Search for the cell housing the specified text and yield its [x, y] center coordinate. 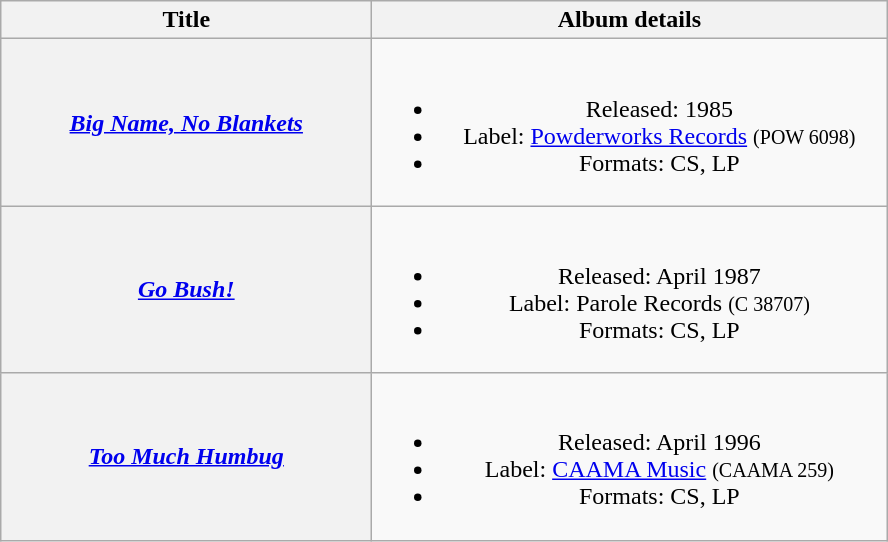
Released: April 1996Label: CAAMA Music (CAAMA 259)Formats: CS, LP [630, 456]
Too Much Humbug [186, 456]
Go Bush! [186, 290]
Released: 1985Label: Powderworks Records (POW 6098)Formats: CS, LP [630, 122]
Album details [630, 20]
Released: April 1987Label: Parole Records (C 38707)Formats: CS, LP [630, 290]
Big Name, No Blankets [186, 122]
Title [186, 20]
